Pinpoint the cell where the given text exists, returning its (X, Y) midpoint coordinate. 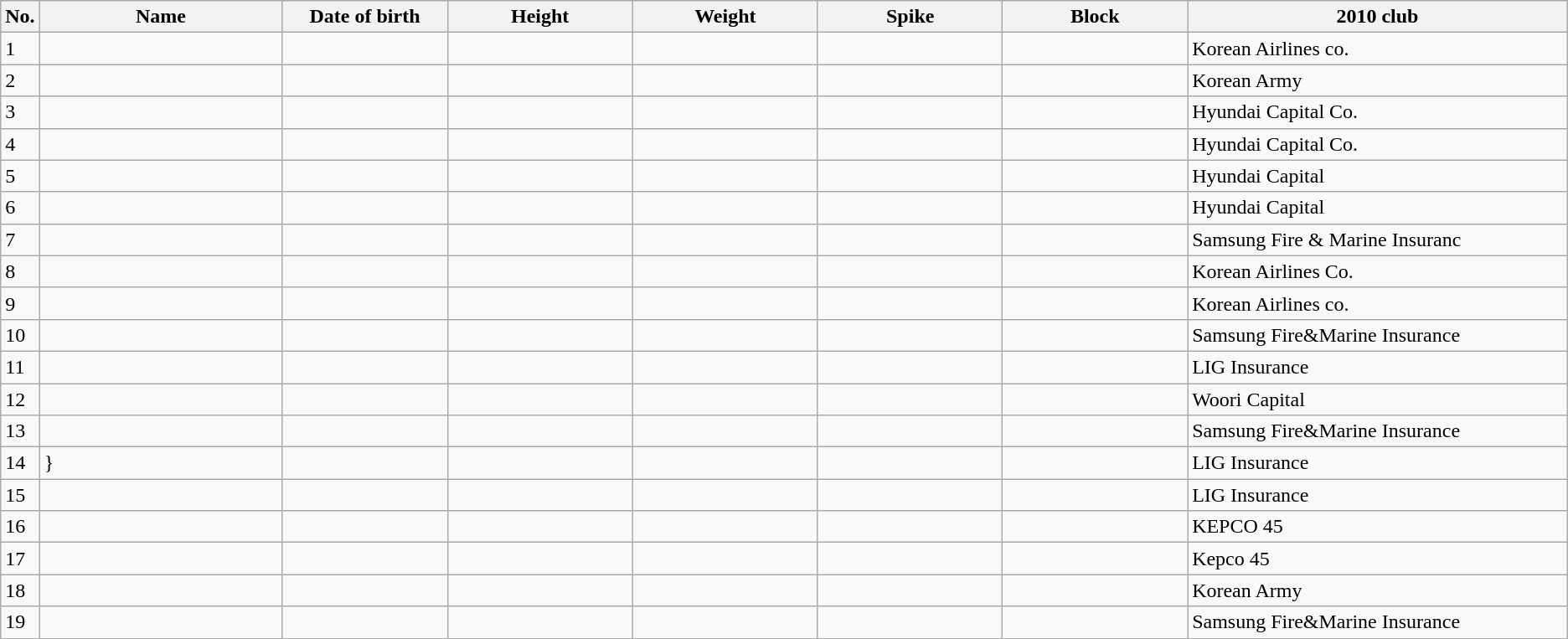
19 (20, 622)
18 (20, 590)
6 (20, 208)
} (161, 463)
11 (20, 367)
Korean Airlines Co. (1378, 271)
2010 club (1378, 17)
KEPCO 45 (1378, 527)
15 (20, 495)
No. (20, 17)
13 (20, 431)
3 (20, 112)
16 (20, 527)
1 (20, 49)
12 (20, 399)
4 (20, 144)
2 (20, 80)
Samsung Fire & Marine Insuranc (1378, 240)
Height (539, 17)
Kepco 45 (1378, 559)
5 (20, 176)
17 (20, 559)
7 (20, 240)
8 (20, 271)
14 (20, 463)
10 (20, 335)
9 (20, 303)
Block (1096, 17)
Woori Capital (1378, 399)
Spike (910, 17)
Weight (725, 17)
Date of birth (365, 17)
Name (161, 17)
